From the cell containing the given text, extract its center point as (x, y) coordinate. 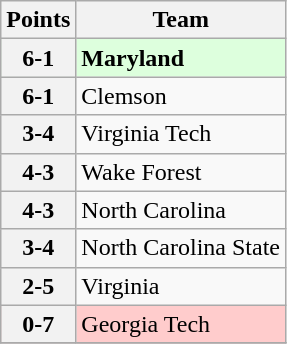
Wake Forest (181, 172)
Clemson (181, 96)
Points (38, 20)
North Carolina (181, 210)
2-5 (38, 286)
Virginia Tech (181, 134)
North Carolina State (181, 248)
0-7 (38, 324)
Maryland (181, 58)
Virginia (181, 286)
Team (181, 20)
Georgia Tech (181, 324)
